Find where the given text appears and provide that cell's center as [x, y] coordinate. 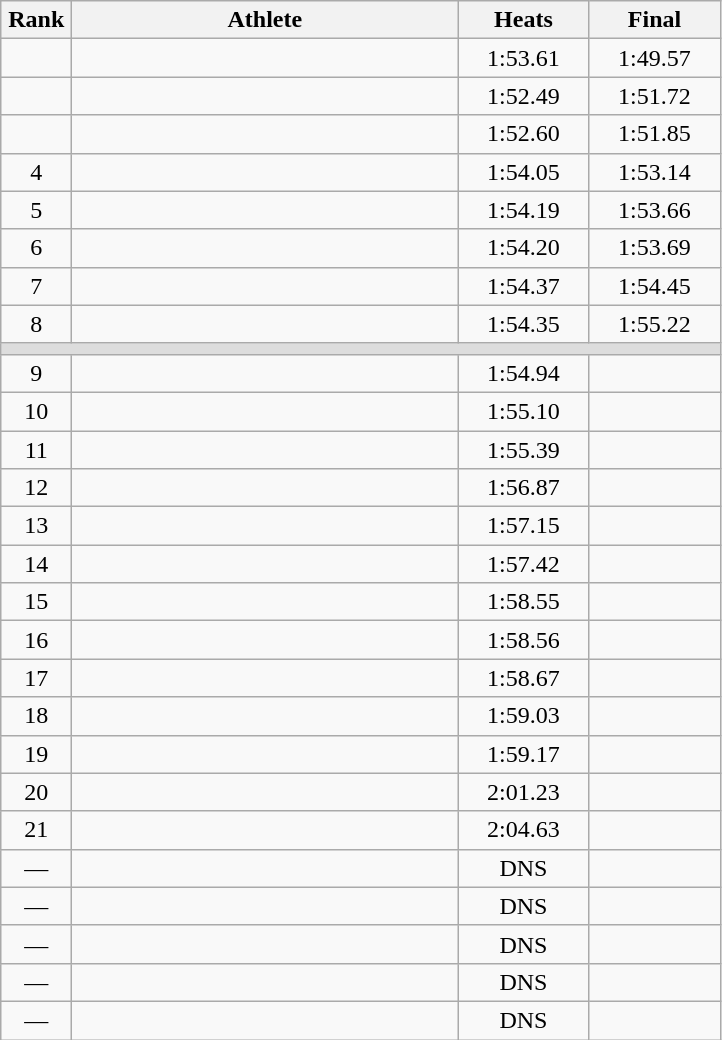
1:54.05 [524, 172]
1:55.39 [524, 449]
20 [36, 792]
1:54.94 [524, 373]
1:56.87 [524, 488]
21 [36, 830]
4 [36, 172]
12 [36, 488]
1:58.55 [524, 602]
5 [36, 210]
14 [36, 564]
1:54.19 [524, 210]
1:53.61 [524, 58]
1:54.45 [654, 286]
1:53.14 [654, 172]
18 [36, 716]
15 [36, 602]
13 [36, 526]
1:57.42 [524, 564]
1:51.72 [654, 96]
Final [654, 20]
1:59.03 [524, 716]
7 [36, 286]
1:55.10 [524, 411]
1:58.56 [524, 640]
1:55.22 [654, 324]
1:54.35 [524, 324]
Athlete [265, 20]
1:54.20 [524, 248]
17 [36, 678]
1:52.49 [524, 96]
1:58.67 [524, 678]
1:52.60 [524, 134]
9 [36, 373]
11 [36, 449]
1:53.69 [654, 248]
1:57.15 [524, 526]
1:59.17 [524, 754]
2:04.63 [524, 830]
1:53.66 [654, 210]
Heats [524, 20]
1:51.85 [654, 134]
1:54.37 [524, 286]
2:01.23 [524, 792]
8 [36, 324]
19 [36, 754]
10 [36, 411]
6 [36, 248]
16 [36, 640]
1:49.57 [654, 58]
Rank [36, 20]
